From the cell containing the given text, extract its center point as [X, Y] coordinate. 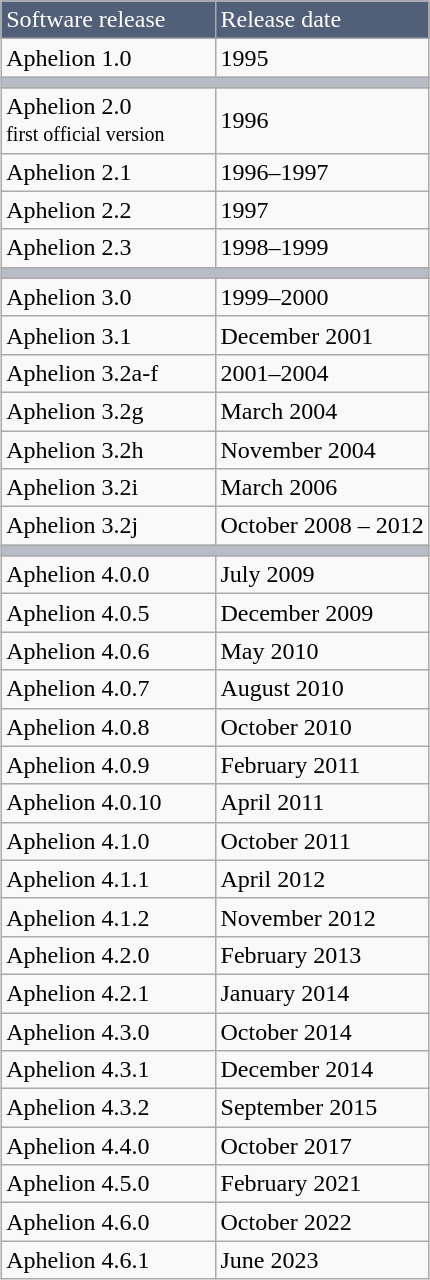
October 2017 [322, 1146]
Aphelion 3.1 [108, 335]
Aphelion 4.0.0 [108, 575]
November 2012 [322, 917]
Aphelion 4.6.0 [108, 1222]
October 2014 [322, 1031]
Aphelion 2.3 [108, 248]
Aphelion 3.2g [108, 411]
Aphelion 4.3.1 [108, 1070]
Aphelion 3.2j [108, 526]
August 2010 [322, 689]
Aphelion 4.6.1 [108, 1260]
Release date [322, 20]
Aphelion 4.2.0 [108, 955]
1996 [322, 120]
Software release [108, 20]
Aphelion 1.0 [108, 58]
Aphelion 4.0.9 [108, 765]
Aphelion 4.4.0 [108, 1146]
October 2011 [322, 841]
Aphelion 4.0.10 [108, 803]
October 2008 – 2012 [322, 526]
April 2011 [322, 803]
Aphelion 4.1.0 [108, 841]
November 2004 [322, 449]
February 2013 [322, 955]
1996–1997 [322, 172]
July 2009 [322, 575]
February 2011 [322, 765]
Aphelion 4.0.8 [108, 727]
March 2006 [322, 488]
Aphelion 3.2i [108, 488]
Aphelion 3.2a-f [108, 373]
April 2012 [322, 879]
December 2014 [322, 1070]
Aphelion 4.3.0 [108, 1031]
February 2021 [322, 1184]
Aphelion 4.3.2 [108, 1108]
Aphelion 3.2h [108, 449]
1997 [322, 210]
Aphelion 2.0first official version [108, 120]
1998–1999 [322, 248]
Aphelion 2.2 [108, 210]
1999–2000 [322, 297]
Aphelion 3.0 [108, 297]
September 2015 [322, 1108]
Aphelion 2.1 [108, 172]
Aphelion 4.2.1 [108, 993]
June 2023 [322, 1260]
December 2001 [322, 335]
October 2022 [322, 1222]
2001–2004 [322, 373]
December 2009 [322, 613]
Aphelion 4.1.1 [108, 879]
May 2010 [322, 651]
Aphelion 4.0.5 [108, 613]
Aphelion 4.0.7 [108, 689]
Aphelion 4.1.2 [108, 917]
March 2004 [322, 411]
January 2014 [322, 993]
October 2010 [322, 727]
1995 [322, 58]
Aphelion 4.5.0 [108, 1184]
Aphelion 4.0.6 [108, 651]
